For the text-containing cell, return its midpoint in [x, y] coordinate format. 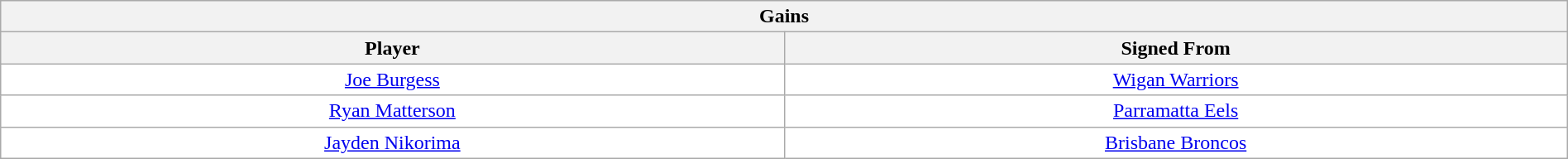
Wigan Warriors [1176, 79]
Ryan Matterson [392, 111]
Parramatta Eels [1176, 111]
Jayden Nikorima [392, 142]
Signed From [1176, 48]
Gains [784, 17]
Brisbane Broncos [1176, 142]
Joe Burgess [392, 79]
Player [392, 48]
